Capture the cell that displays the provided text and extract its (x, y) central coordinate. 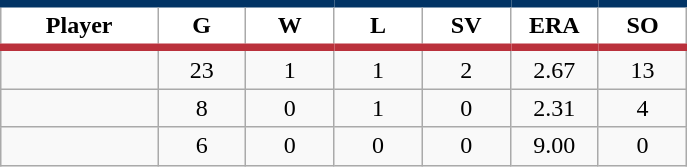
13 (642, 68)
Player (80, 26)
L (378, 26)
4 (642, 108)
23 (202, 68)
SV (466, 26)
2.67 (554, 68)
ERA (554, 26)
2 (466, 68)
2.31 (554, 108)
W (290, 26)
9.00 (554, 146)
8 (202, 108)
6 (202, 146)
G (202, 26)
SO (642, 26)
